Extract the (X, Y) coordinate from the center of the cell holding the provided text.  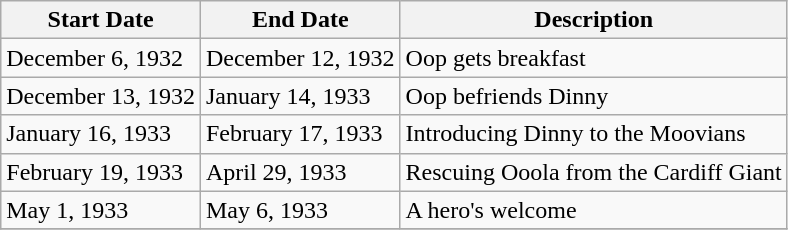
May 1, 1933 (101, 210)
Rescuing Ooola from the Cardiff Giant (594, 172)
December 13, 1932 (101, 96)
April 29, 1933 (300, 172)
May 6, 1933 (300, 210)
Oop befriends Dinny (594, 96)
January 16, 1933 (101, 134)
January 14, 1933 (300, 96)
Description (594, 20)
Start Date (101, 20)
February 19, 1933 (101, 172)
December 6, 1932 (101, 58)
February 17, 1933 (300, 134)
End Date (300, 20)
December 12, 1932 (300, 58)
Oop gets breakfast (594, 58)
Introducing Dinny to the Moovians (594, 134)
A hero's welcome (594, 210)
